Search for the cell housing the specified text and yield its [x, y] center coordinate. 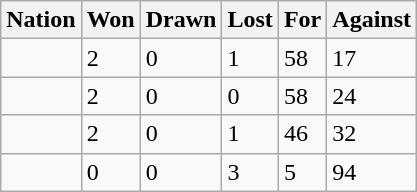
32 [372, 134]
17 [372, 58]
Won [110, 20]
For [302, 20]
Drawn [181, 20]
Against [372, 20]
Lost [250, 20]
5 [302, 172]
24 [372, 96]
46 [302, 134]
Nation [41, 20]
94 [372, 172]
3 [250, 172]
